Output the (x, y) coordinate of the center of the cell containing the given text.  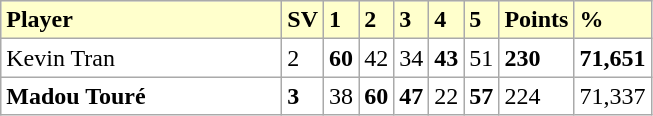
Kevin Tran (142, 58)
SV (303, 20)
Points (536, 20)
57 (482, 96)
51 (482, 58)
Player (142, 20)
4 (446, 20)
22 (446, 96)
38 (342, 96)
Madou Touré (142, 96)
34 (412, 58)
1 (342, 20)
43 (446, 58)
71,651 (612, 58)
71,337 (612, 96)
47 (412, 96)
42 (376, 58)
5 (482, 20)
% (612, 20)
230 (536, 58)
224 (536, 96)
